Determine the (X, Y) coordinate at the center of the cell enclosing the given text.  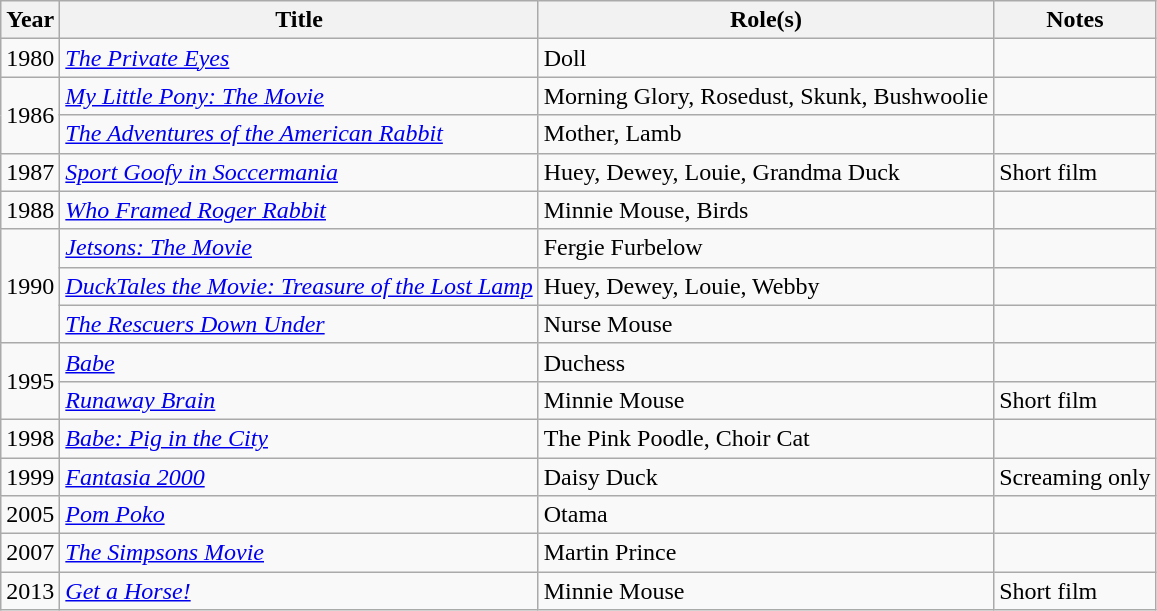
Title (299, 20)
Role(s) (766, 20)
Pom Poko (299, 515)
Doll (766, 58)
Morning Glory, Rosedust, Skunk, Bushwoolie (766, 96)
Duchess (766, 362)
Nurse Mouse (766, 324)
The Simpsons Movie (299, 553)
Babe (299, 362)
2005 (30, 515)
Screaming only (1075, 477)
1987 (30, 172)
Runaway Brain (299, 400)
2013 (30, 591)
Huey, Dewey, Louie, Webby (766, 286)
My Little Pony: The Movie (299, 96)
Jetsons: The Movie (299, 248)
Otama (766, 515)
The Pink Poodle, Choir Cat (766, 438)
The Private Eyes (299, 58)
2007 (30, 553)
Fantasia 2000 (299, 477)
Martin Prince (766, 553)
The Adventures of the American Rabbit (299, 134)
DuckTales the Movie: Treasure of the Lost Lamp (299, 286)
1990 (30, 286)
Year (30, 20)
Sport Goofy in Soccermania (299, 172)
Minnie Mouse, Birds (766, 210)
1988 (30, 210)
Notes (1075, 20)
Huey, Dewey, Louie, Grandma Duck (766, 172)
Who Framed Roger Rabbit (299, 210)
Get a Horse! (299, 591)
Fergie Furbelow (766, 248)
1999 (30, 477)
Mother, Lamb (766, 134)
1995 (30, 381)
Babe: Pig in the City (299, 438)
1998 (30, 438)
1986 (30, 115)
Daisy Duck (766, 477)
1980 (30, 58)
The Rescuers Down Under (299, 324)
